From the cell containing the given text, extract its center point as [x, y] coordinate. 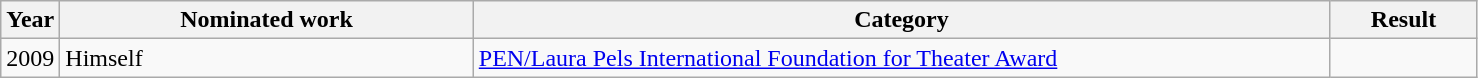
Himself [266, 58]
Nominated work [266, 20]
PEN/Laura Pels International Foundation for Theater Award [901, 58]
2009 [30, 58]
Result [1404, 20]
Category [901, 20]
Year [30, 20]
